Output the [X, Y] coordinate of the center of the cell containing the given text.  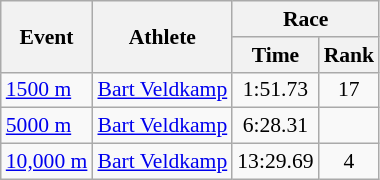
10,000 m [47, 162]
13:29.69 [275, 162]
Rank [350, 55]
Athlete [162, 36]
Time [275, 55]
5000 m [47, 126]
Race [306, 19]
4 [350, 162]
1500 m [47, 90]
17 [350, 90]
6:28.31 [275, 126]
Event [47, 36]
1:51.73 [275, 90]
